Extract the [X, Y] coordinate from the center of the cell holding the provided text.  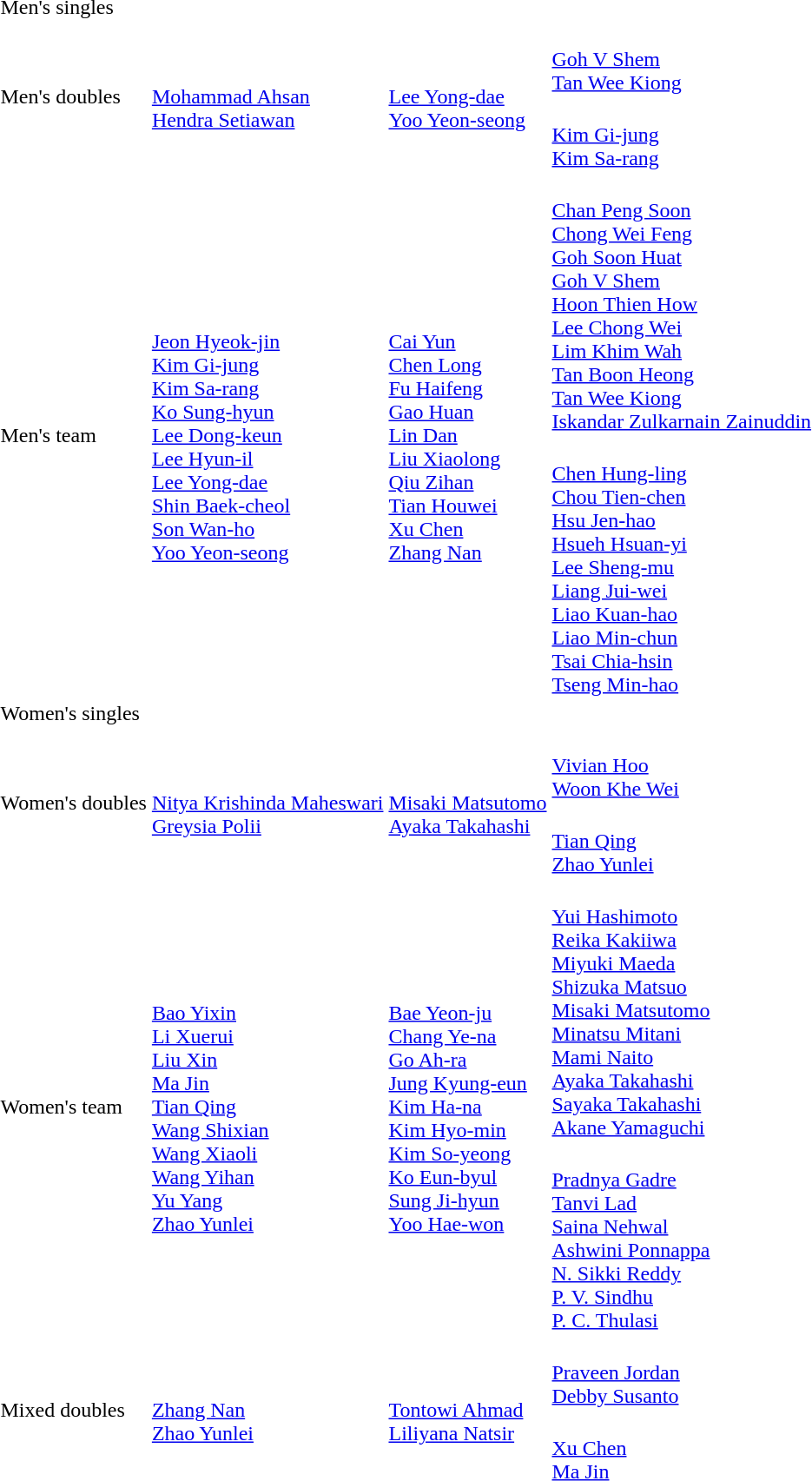
Bao YixinLi XueruiLiu XinMa JinTian QingWang ShixianWang XiaoliWang YihanYu YangZhao Yunlei [267, 1107]
Cai YunChen LongFu HaifengGao HuanLin DanLiu XiaolongQiu ZihanTian HouweiXu ChenZhang Nan [467, 436]
Mohammad AhsanHendra Setiawan [267, 97]
Bae Yeon-juChang Ye-naGo Ah-raJung Kyung-eunKim Ha-naKim Hyo-minKim So-yeongKo Eun-byulSung Ji-hyunYoo Hae-won [467, 1107]
Nitya Krishinda MaheswariGreysia Polii [267, 803]
Misaki MatsutomoAyaka Takahashi [467, 803]
Jeon Hyeok-jinKim Gi-jungKim Sa-rangKo Sung-hyunLee Dong-keunLee Hyun-ilLee Yong-daeShin Baek-cheolSon Wan-hoYoo Yeon-seong [267, 436]
Lee Yong-daeYoo Yeon-seong [467, 97]
